Output the (x, y) coordinate of the center of the cell containing the given text.  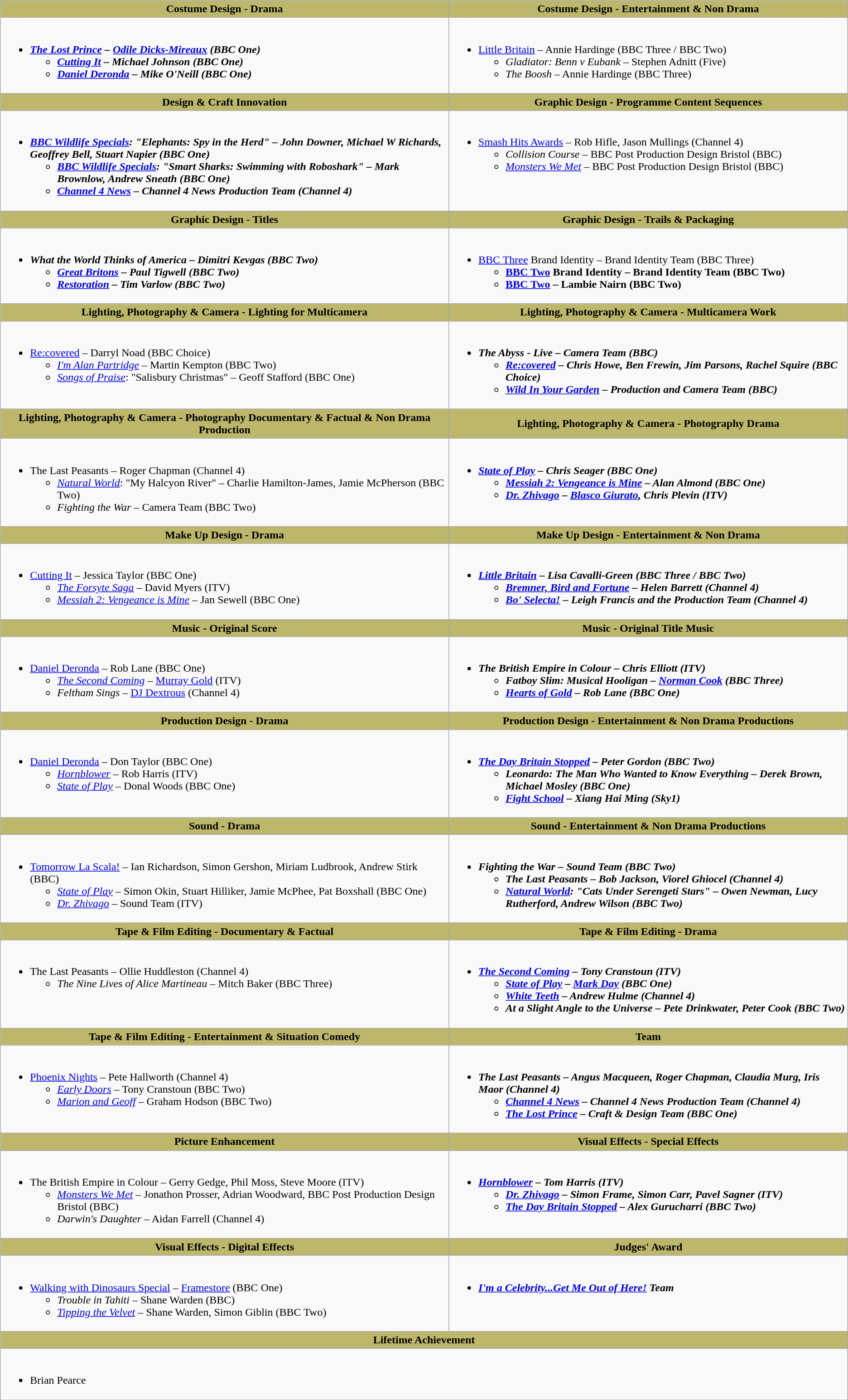
The Last Peasants – Ollie Huddleston (Channel 4)The Nine Lives of Alice Martineau – Mitch Baker (BBC Three) (225, 984)
Brian Pearce (424, 1374)
Graphic Design - Trails & Packaging (649, 219)
Walking with Dinosaurs Special – Framestore (BBC One)Trouble in Tahiti – Shane Warden (BBC)Tipping the Velvet – Shane Warden, Simon Giblin (BBC Two) (225, 1293)
Visual Effects - Special Effects (649, 1142)
Lighting, Photography & Camera - Photography Drama (649, 423)
Daniel Deronda – Rob Lane (BBC One)The Second Coming – Murray Gold (ITV)Feltham Sings – DJ Dextrous (Channel 4) (225, 674)
What the World Thinks of America – Dimitri Kevgas (BBC Two)Great Britons – Paul Tigwell (BBC Two)Restoration – Tim Varlow (BBC Two) (225, 266)
Judges' Award (649, 1247)
Make Up Design - Entertainment & Non Drama (649, 535)
Tape & Film Editing - Drama (649, 931)
BBC Three Brand Identity – Brand Identity Team (BBC Three)BBC Two Brand Identity – Brand Identity Team (BBC Two)BBC Two – Lambie Nairn (BBC Two) (649, 266)
Visual Effects - Digital Effects (225, 1247)
Hornblower – Tom Harris (ITV)Dr. Zhivago – Simon Frame, Simon Carr, Pavel Sagner (ITV)The Day Britain Stopped – Alex Gurucharri (BBC Two) (649, 1194)
Music - Original Score (225, 628)
State of Play – Chris Seager (BBC One)Messiah 2: Vengeance is Mine – Alan Almond (BBC One)Dr. Zhivago – Blasco Giurato, Chris Plevin (ITV) (649, 482)
Re:covered – Darryl Noad (BBC Choice)I'm Alan Partridge – Martin Kempton (BBC Two)Songs of Praise: "Salisbury Christmas" – Geoff Stafford (BBC One) (225, 365)
Cutting It – Jessica Taylor (BBC One)The Forsyte Saga – David Myers (ITV)Messiah 2: Vengeance is Mine – Jan Sewell (BBC One) (225, 581)
Lighting, Photography & Camera - Lighting for Multicamera (225, 312)
Graphic Design - Titles (225, 219)
Production Design - Drama (225, 721)
Daniel Deronda – Don Taylor (BBC One)Hornblower – Rob Harris (ITV)State of Play – Donal Woods (BBC One) (225, 774)
Lighting, Photography & Camera - Photography Documentary & Factual & Non Drama Production (225, 423)
Design & Craft Innovation (225, 102)
Costume Design - Drama (225, 9)
Team (649, 1037)
Little Britain – Annie Hardinge (BBC Three / BBC Two)Gladiator: Benn v Eubank – Stephen Adnitt (Five)The Boosh – Annie Hardinge (BBC Three) (649, 55)
Costume Design - Entertainment & Non Drama (649, 9)
Tape & Film Editing - Entertainment & Situation Comedy (225, 1037)
Sound - Entertainment & Non Drama Productions (649, 826)
Tape & Film Editing - Documentary & Factual (225, 931)
I'm a Celebrity...Get Me Out of Here! Team (649, 1293)
Lighting, Photography & Camera - Multicamera Work (649, 312)
Picture Enhancement (225, 1142)
Production Design - Entertainment & Non Drama Productions (649, 721)
Graphic Design - Programme Content Sequences (649, 102)
Sound - Drama (225, 826)
The Lost Prince – Odile Dicks-Mireaux (BBC One)Cutting It – Michael Johnson (BBC One)Daniel Deronda – Mike O'Neill (BBC One) (225, 55)
Make Up Design - Drama (225, 535)
The British Empire in Colour – Chris Elliott (ITV)Fatboy Slim: Musical Hooligan – Norman Cook (BBC Three)Hearts of Gold – Rob Lane (BBC One) (649, 674)
Phoenix Nights – Pete Hallworth (Channel 4)Early Doors – Tony Cranstoun (BBC Two)Marion and Geoff – Graham Hodson (BBC Two) (225, 1089)
Music - Original Title Music (649, 628)
Lifetime Achievement (424, 1340)
